Search for the cell housing the specified text and yield its (X, Y) center coordinate. 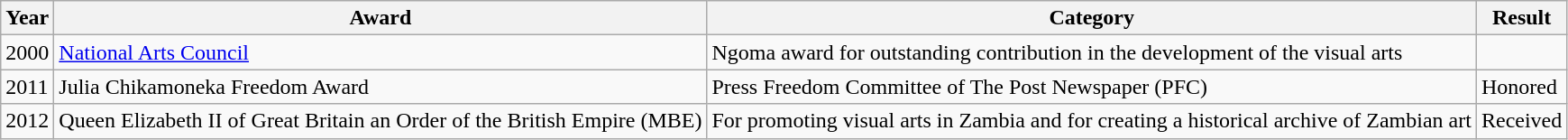
2011 (27, 87)
Press Freedom Committee of The Post Newspaper (PFC) (1091, 87)
Julia Chikamoneka Freedom Award (381, 87)
Ngoma award for outstanding contribution in the development of the visual arts (1091, 52)
2012 (27, 121)
Received (1521, 121)
Category (1091, 18)
Award (381, 18)
Result (1521, 18)
For promoting visual arts in Zambia and for creating a historical archive of Zambian art (1091, 121)
Honored (1521, 87)
National Arts Council (381, 52)
2000 (27, 52)
Queen Elizabeth II of Great Britain an Order of the British Empire (MBE) (381, 121)
Year (27, 18)
